Locate the cell with the specified text and output its [x, y] center coordinate. 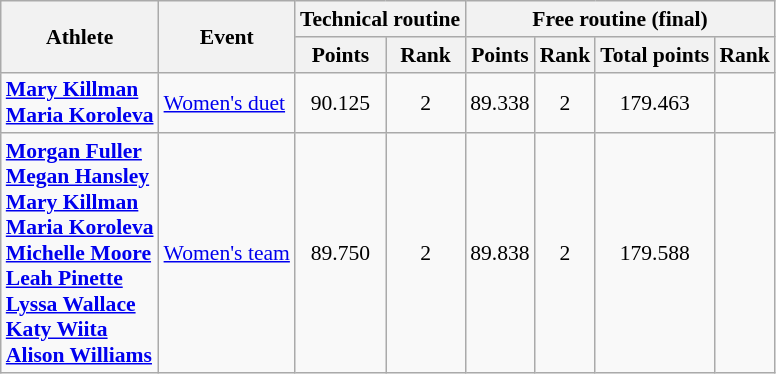
179.463 [654, 102]
Free routine (final) [620, 19]
Athlete [80, 36]
89.338 [500, 102]
Morgan FullerMegan HansleyMary KillmanMaria KorolevaMichelle MooreLeah PinetteLyssa WallaceKaty WiitaAlison Williams [80, 254]
89.750 [340, 254]
179.588 [654, 254]
Mary KillmanMaria Koroleva [80, 102]
Technical routine [380, 19]
Women's duet [227, 102]
Total points [654, 55]
Women's team [227, 254]
89.838 [500, 254]
90.125 [340, 102]
Event [227, 36]
